Pinpoint the cell where the given text exists, returning its [X, Y] midpoint coordinate. 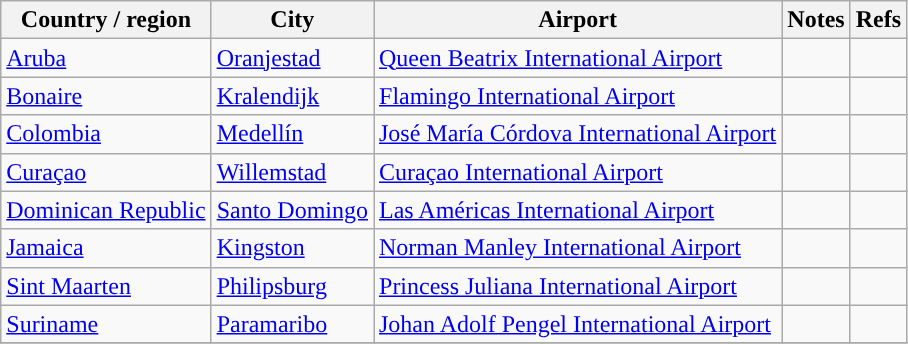
Jamaica [106, 248]
Oranjestad [292, 58]
José María Córdova International Airport [578, 134]
Las Américas International Airport [578, 210]
Medellín [292, 134]
Aruba [106, 58]
Johan Adolf Pengel International Airport [578, 324]
Norman Manley International Airport [578, 248]
Notes [816, 20]
Colombia [106, 134]
Queen Beatrix International Airport [578, 58]
Willemstad [292, 172]
City [292, 20]
Princess Juliana International Airport [578, 286]
Dominican Republic [106, 210]
Airport [578, 20]
Suriname [106, 324]
Sint Maarten [106, 286]
Bonaire [106, 96]
Flamingo International Airport [578, 96]
Refs [878, 20]
Curaçao [106, 172]
Philipsburg [292, 286]
Santo Domingo [292, 210]
Paramaribo [292, 324]
Kingston [292, 248]
Country / region [106, 20]
Curaçao International Airport [578, 172]
Kralendijk [292, 96]
